Return [x, y] of the center of cell containing provided text 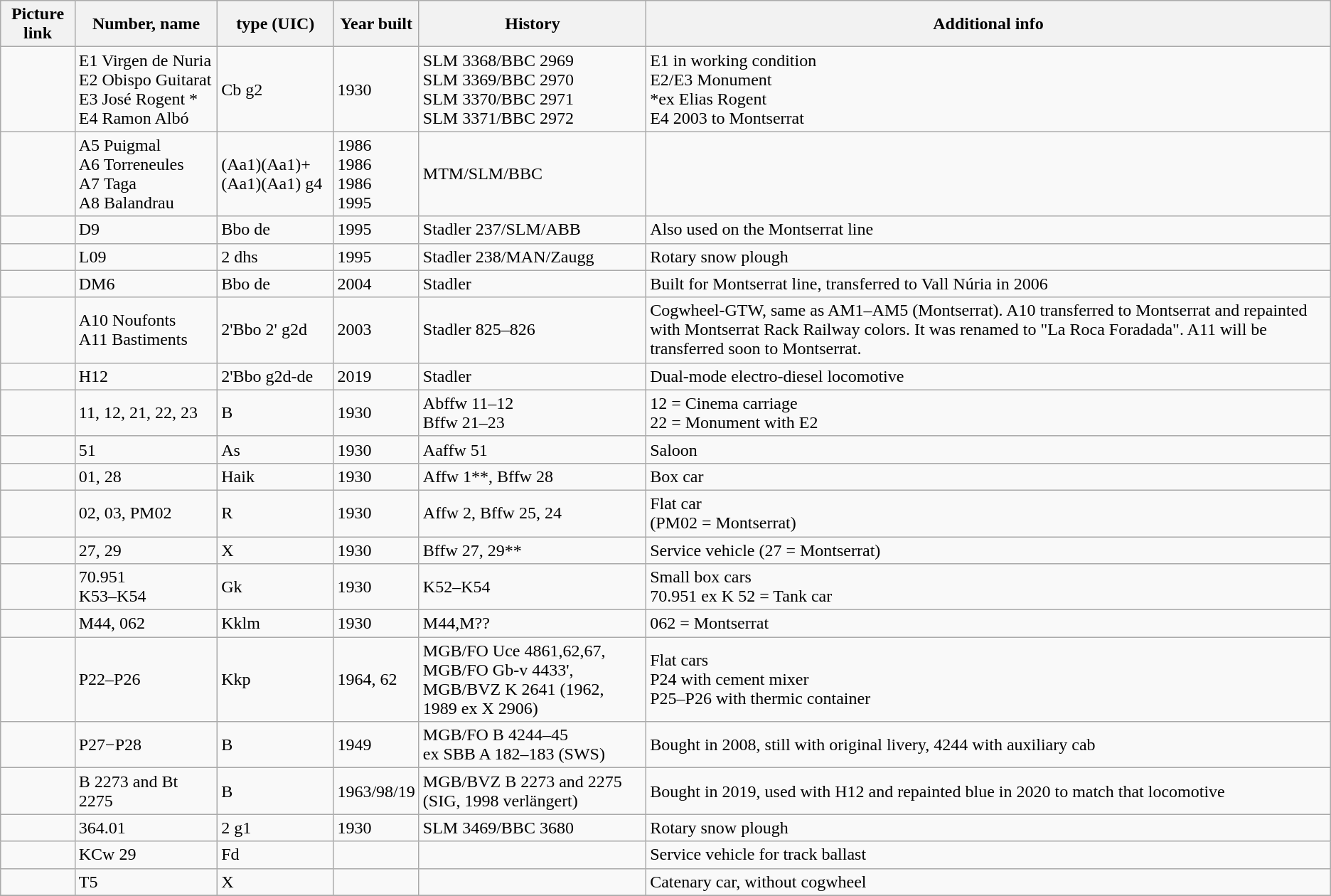
01, 28 [146, 476]
Number, name [146, 24]
Stadler 825–826 [532, 330]
A5 PuigmalA6 Torreneules A7 Taga A8 Balandrau [146, 174]
Flat cars P24 with cement mixer P25–P26 with thermic container [988, 680]
H12 [146, 376]
Also used on the Montserrat line [988, 230]
Bought in 2019, used with H12 and repainted blue in 2020 to match that locomotive [988, 791]
R [276, 513]
MTM/SLM/BBC [532, 174]
Bffw 27, 29** [532, 550]
MGB/BVZ B 2273 and 2275 (SIG, 1998 verlängert) [532, 791]
1949 [376, 745]
Affw 2, Bffw 25, 24 [532, 513]
2 dhs [276, 257]
Saloon [988, 449]
B 2273 and Bt 2275 [146, 791]
Abffw 11–12 Bffw 21–23 [532, 412]
Kklm [276, 624]
P27−P28 [146, 745]
SLM 3469/BBC 3680 [532, 828]
History [532, 24]
type (UIC) [276, 24]
DM6 [146, 284]
Built for Montserrat line, transferred to Vall Núria in 2006 [988, 284]
2003 [376, 330]
2'Bbo g2d-de [276, 376]
Stadler 237/SLM/ABB [532, 230]
Gk [276, 587]
E1 Virgen de Nuria E2 Obispo Guitarat E3 José Rogent * E4 Ramon Albó [146, 90]
11, 12, 21, 22, 23 [146, 412]
L09 [146, 257]
70.951 K53–K54 [146, 587]
2 g1 [276, 828]
27, 29 [146, 550]
Additional info [988, 24]
1986198619861995 [376, 174]
Affw 1**, Bffw 28 [532, 476]
A10 Noufonts A11 Bastiments [146, 330]
M44, 062 [146, 624]
SLM 3368/BBC 2969 SLM 3369/BBC 2970 SLM 3370/BBC 2971 SLM 3371/BBC 2972 [532, 90]
M44,M?? [532, 624]
Catenary car, without cogwheel [988, 882]
1963/98/19 [376, 791]
P22–P26 [146, 680]
1964, 62 [376, 680]
02, 03, PM02 [146, 513]
Box car [988, 476]
(Aa1)(Aa1)+(Aa1)(Aa1) g4 [276, 174]
D9 [146, 230]
As [276, 449]
2'Bbo 2' g2d [276, 330]
T5 [146, 882]
Bought in 2008, still with original livery, 4244 with auxiliary cab [988, 745]
Aaffw 51 [532, 449]
Year built [376, 24]
K52–K54 [532, 587]
Cb g2 [276, 90]
Service vehicle (27 = Montserrat) [988, 550]
Stadler 238/MAN/Zaugg [532, 257]
364.01 [146, 828]
2019 [376, 376]
2004 [376, 284]
E1 in working condition E2/E3 Monument *ex Elias Rogent E4 2003 to Montserrat [988, 90]
Dual-mode electro-diesel locomotive [988, 376]
Flat car (PM02 = Montserrat) [988, 513]
Picture link [38, 24]
12 = Cinema carriage 22 = Monument with E2 [988, 412]
MGB/FO B 4244–45 ex SBB A 182–183 (SWS) [532, 745]
Service vehicle for track ballast [988, 855]
KCw 29 [146, 855]
Kkp [276, 680]
Haik [276, 476]
MGB/FO Uce 4861,62,67, MGB/FO Gb-v 4433', MGB/BVZ K 2641 (1962, 1989 ex X 2906) [532, 680]
Small box cars 70.951 ex K 52 = Tank car [988, 587]
Fd [276, 855]
062 = Montserrat [988, 624]
51 [146, 449]
